Locate the cell with the specified text and output its (X, Y) center coordinate. 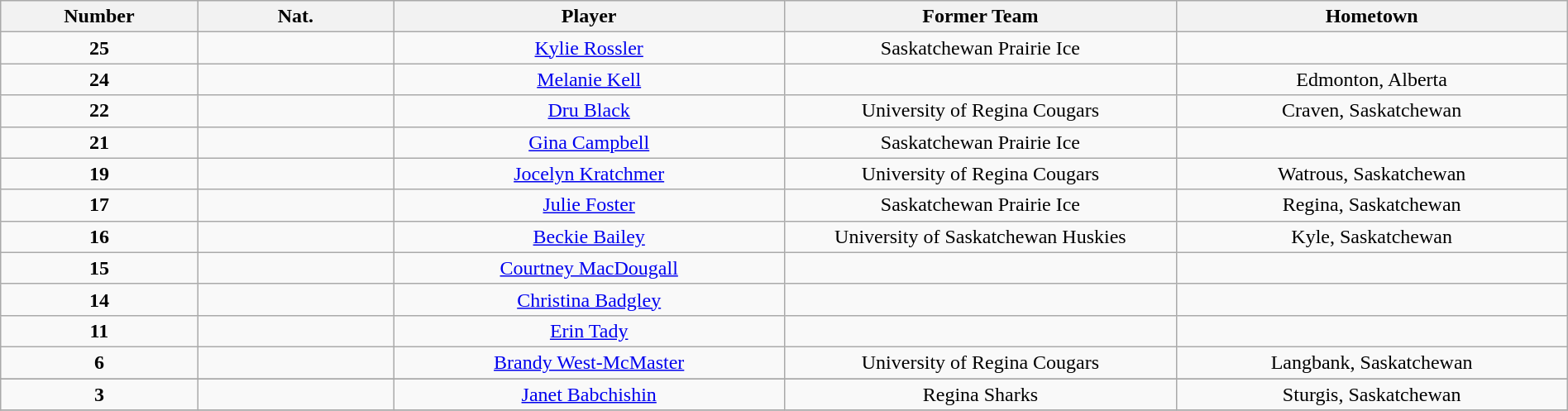
17 (99, 205)
Gina Campbell (589, 142)
Beckie Bailey (589, 237)
Jocelyn Kratchmer (589, 174)
Courtney MacDougall (589, 268)
25 (99, 48)
Julie Foster (589, 205)
Dru Black (589, 111)
3 (99, 394)
16 (99, 237)
Player (589, 17)
Number (99, 17)
Janet Babchishin (589, 394)
24 (99, 79)
Sturgis, Saskatchewan (1371, 394)
Langbank, Saskatchewan (1371, 362)
Kylie Rossler (589, 48)
21 (99, 142)
University of Saskatchewan Huskies (981, 237)
Edmonton, Alberta (1371, 79)
Nat. (296, 17)
Kyle, Saskatchewan (1371, 237)
Melanie Kell (589, 79)
Brandy West-McMaster (589, 362)
Regina, Saskatchewan (1371, 205)
Christina Badgley (589, 299)
Former Team (981, 17)
Craven, Saskatchewan (1371, 111)
14 (99, 299)
Watrous, Saskatchewan (1371, 174)
19 (99, 174)
22 (99, 111)
Erin Tady (589, 331)
15 (99, 268)
11 (99, 331)
Regina Sharks (981, 394)
6 (99, 362)
Hometown (1371, 17)
